Scan for the cell matching the given text and deliver its (X, Y) coordinate at center. 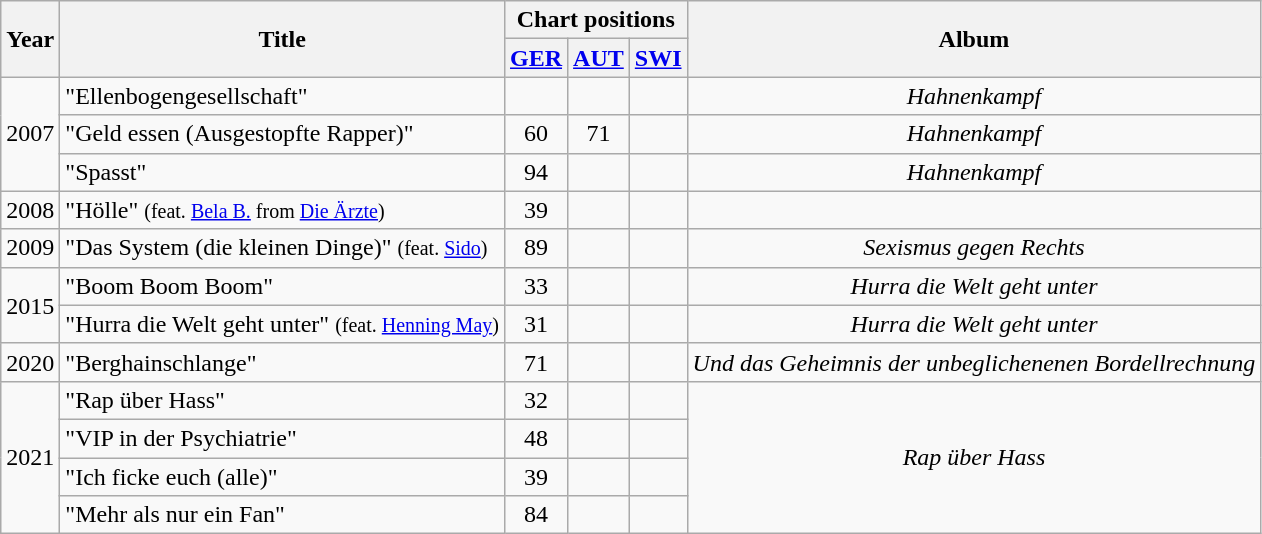
Title (282, 39)
48 (536, 438)
"VIP in der Psychiatrie" (282, 438)
"Rap über Hass" (282, 400)
"Hölle" (feat. Bela B. from Die Ärzte) (282, 210)
33 (536, 286)
89 (536, 248)
2007 (30, 134)
"Boom Boom Boom" (282, 286)
2020 (30, 362)
Album (974, 39)
Sexismus gegen Rechts (974, 248)
2015 (30, 305)
Chart positions (596, 20)
AUT (599, 58)
"Hurra die Welt geht unter" (feat. Henning May) (282, 324)
"Geld essen (Ausgestopfte Rapper)" (282, 134)
94 (536, 172)
84 (536, 515)
"Berghainschlange" (282, 362)
2009 (30, 248)
2021 (30, 457)
"Das System (die kleinen Dinge)" (feat. Sido) (282, 248)
Year (30, 39)
32 (536, 400)
SWI (658, 58)
31 (536, 324)
"Mehr als nur ein Fan" (282, 515)
Rap über Hass (974, 457)
2008 (30, 210)
60 (536, 134)
"Ich ficke euch (alle)" (282, 477)
"Ellenbogengesellschaft" (282, 96)
Und das Geheimnis der unbeglichenenen Bordellrechnung (974, 362)
GER (536, 58)
"Spasst" (282, 172)
